Determine the [x, y] coordinate at the center of the cell enclosing the given text.  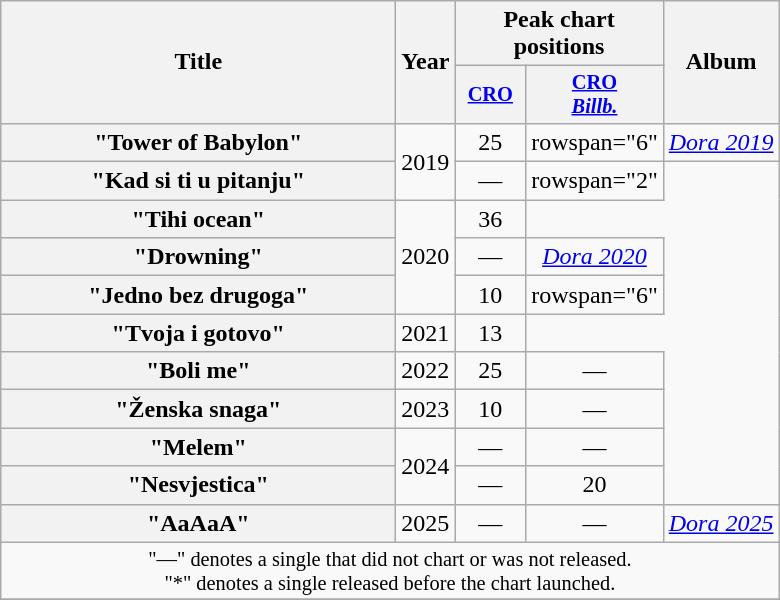
20 [595, 485]
2023 [426, 409]
"Kad si ti u pitanju" [198, 181]
"Jedno bez drugoga" [198, 295]
2022 [426, 371]
rowspan="2" [595, 181]
"Drowning" [198, 257]
Dora 2020 [595, 257]
Dora 2019 [721, 142]
2019 [426, 161]
Title [198, 62]
CROBillb. [595, 95]
CRO [490, 95]
"Tower of Babylon" [198, 142]
"Nesvjestica" [198, 485]
2024 [426, 466]
"Tihi ocean" [198, 219]
Year [426, 62]
Peak chart positions [559, 34]
2025 [426, 523]
13 [490, 333]
"Tvoja i gotovo" [198, 333]
2021 [426, 333]
"Boli me" [198, 371]
Album [721, 62]
Dora 2025 [721, 523]
"AaAaA" [198, 523]
36 [490, 219]
"Melem" [198, 447]
"Ženska snaga" [198, 409]
2020 [426, 257]
"—" denotes a single that did not chart or was not released."*" denotes a single released before the chart launched. [390, 571]
